From the cell containing the given text, extract its center point as (x, y) coordinate. 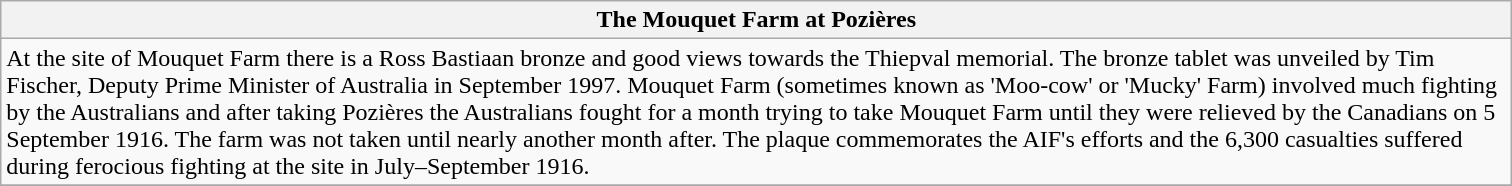
The Mouquet Farm at Pozières (756, 20)
